Locate the cell with the specified text and output its (X, Y) center coordinate. 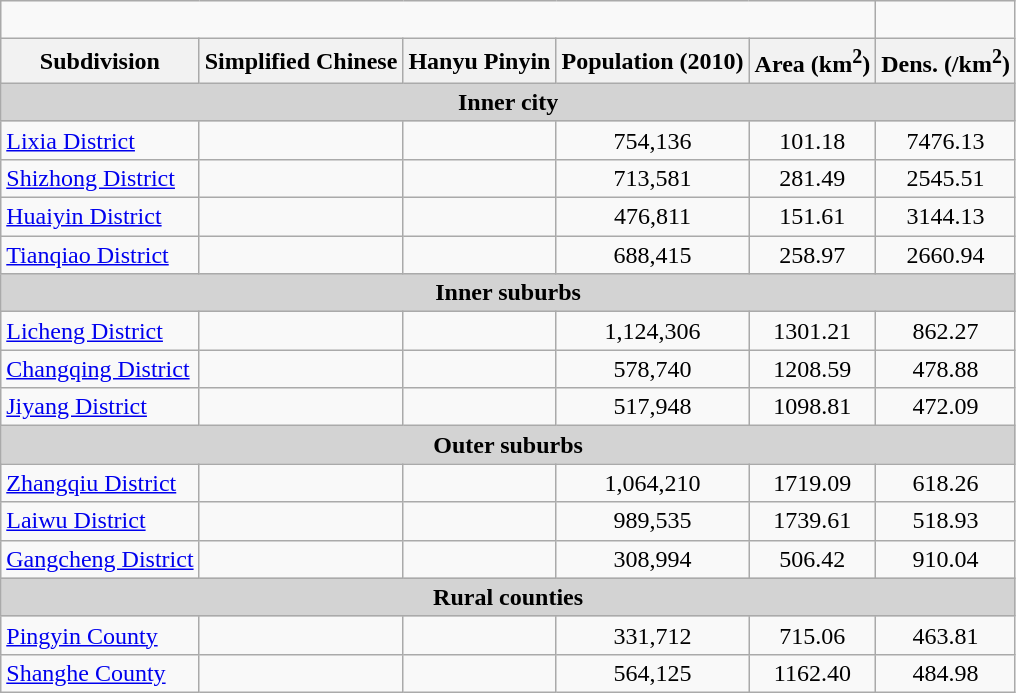
331,712 (652, 635)
506.42 (812, 559)
Area (km2) (812, 62)
1301.21 (812, 331)
3144.13 (946, 217)
Hanyu Pinyin (480, 62)
910.04 (946, 559)
Shanghe County (100, 673)
Huaiyin District (100, 217)
Inner suburbs (508, 293)
478.88 (946, 369)
281.49 (812, 178)
Changqing District (100, 369)
989,535 (652, 521)
258.97 (812, 255)
Inner city (508, 102)
1739.61 (812, 521)
476,811 (652, 217)
151.61 (812, 217)
Jiyang District (100, 407)
Tianqiao District (100, 255)
472.09 (946, 407)
1719.09 (812, 483)
2545.51 (946, 178)
463.81 (946, 635)
1208.59 (812, 369)
578,740 (652, 369)
Zhangqiu District (100, 483)
Pingyin County (100, 635)
Population (2010) (652, 62)
713,581 (652, 178)
Shizhong District (100, 178)
Dens. (/km2) (946, 62)
2660.94 (946, 255)
Simplified Chinese (301, 62)
7476.13 (946, 140)
Rural counties (508, 597)
564,125 (652, 673)
101.18 (812, 140)
Gangcheng District (100, 559)
Subdivision (100, 62)
1098.81 (812, 407)
308,994 (652, 559)
1,124,306 (652, 331)
1,064,210 (652, 483)
Outer suburbs (508, 445)
Laiwu District (100, 521)
518.93 (946, 521)
754,136 (652, 140)
Licheng District (100, 331)
688,415 (652, 255)
1162.40 (812, 673)
715.06 (812, 635)
618.26 (946, 483)
862.27 (946, 331)
Lixia District (100, 140)
517,948 (652, 407)
484.98 (946, 673)
